Locate the cell with the specified text and output its [x, y] center coordinate. 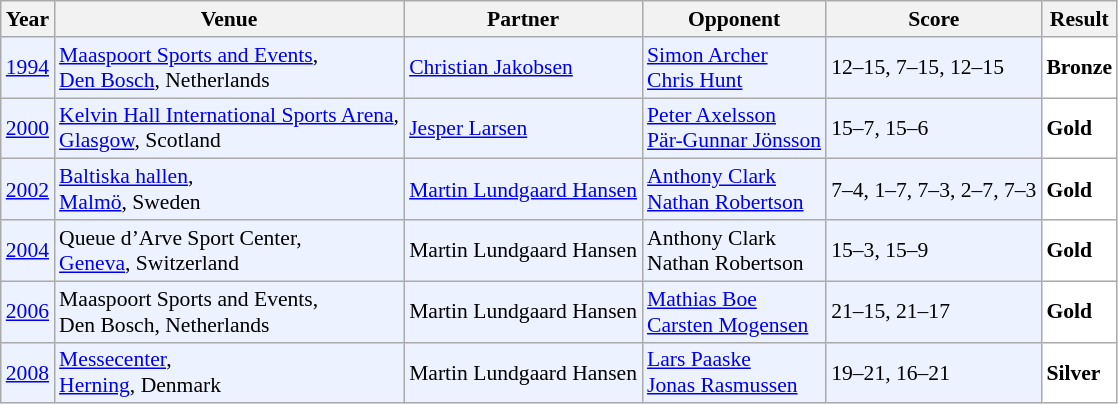
Silver [1079, 372]
19–21, 16–21 [934, 372]
2004 [28, 250]
2006 [28, 312]
Score [934, 19]
Queue d’Arve Sport Center,Geneva, Switzerland [229, 250]
2000 [28, 128]
12–15, 7–15, 12–15 [934, 68]
7–4, 1–7, 7–3, 2–7, 7–3 [934, 190]
15–3, 15–9 [934, 250]
Bronze [1079, 68]
Opponent [734, 19]
Peter Axelsson Pär-Gunnar Jönsson [734, 128]
Venue [229, 19]
Lars Paaske Jonas Rasmussen [734, 372]
Simon Archer Chris Hunt [734, 68]
Mathias Boe Carsten Mogensen [734, 312]
Partner [523, 19]
Jesper Larsen [523, 128]
Baltiska hallen,Malmö, Sweden [229, 190]
Year [28, 19]
Kelvin Hall International Sports Arena,Glasgow, Scotland [229, 128]
Christian Jakobsen [523, 68]
1994 [28, 68]
Messecenter,Herning, Denmark [229, 372]
15–7, 15–6 [934, 128]
Result [1079, 19]
21–15, 21–17 [934, 312]
2008 [28, 372]
2002 [28, 190]
